Detect which cell encompasses the target text, then output its [x, y] center coordinate. 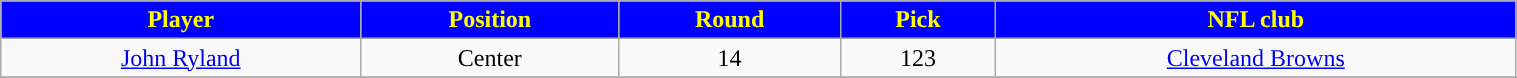
123 [918, 58]
Player [181, 20]
Cleveland Browns [1256, 58]
Center [490, 58]
14 [730, 58]
John Ryland [181, 58]
Pick [918, 20]
Round [730, 20]
NFL club [1256, 20]
Position [490, 20]
